Extract the (x, y) coordinate from the center of the cell holding the provided text.  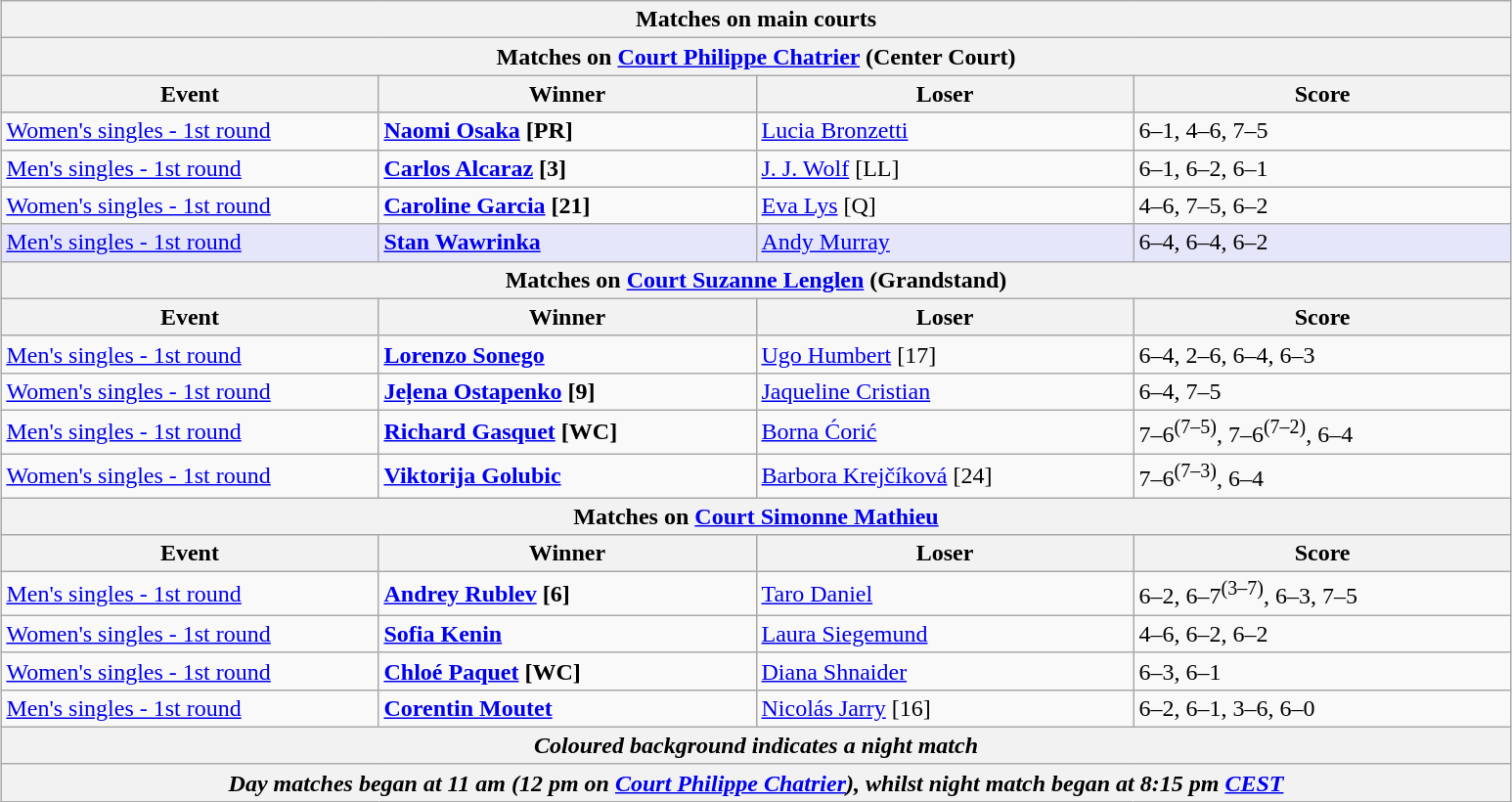
Stan Wawrinka (567, 243)
Andy Murray (945, 243)
6–2, 6–1, 3–6, 6–0 (1322, 708)
Jaqueline Cristian (945, 391)
Ugo Humbert [17] (945, 354)
Sofia Kenin (567, 634)
Caroline Garcia [21] (567, 205)
Laura Siegemund (945, 634)
Viktorija Golubic (567, 475)
6–4, 2–6, 6–4, 6–3 (1322, 354)
Coloured background indicates a night match (756, 745)
Matches on Court Philippe Chatrier (Center Court) (756, 57)
Richard Gasquet [WC] (567, 432)
Borna Ćorić (945, 432)
J. J. Wolf [LL] (945, 168)
Lucia Bronzetti (945, 131)
Lorenzo Sonego (567, 354)
Andrey Rublev [6] (567, 595)
Nicolás Jarry [16] (945, 708)
6–4, 6–4, 6–2 (1322, 243)
Jeļena Ostapenko [9] (567, 391)
Naomi Osaka [PR] (567, 131)
Matches on main courts (756, 20)
6–1, 4–6, 7–5 (1322, 131)
Matches on Court Suzanne Lenglen (Grandstand) (756, 280)
4–6, 7–5, 6–2 (1322, 205)
Taro Daniel (945, 595)
Diana Shnaider (945, 671)
Carlos Alcaraz [3] (567, 168)
Barbora Krejčíková [24] (945, 475)
Chloé Paquet [WC] (567, 671)
6–2, 6–7(3–7), 6–3, 7–5 (1322, 595)
6–1, 6–2, 6–1 (1322, 168)
Corentin Moutet (567, 708)
Matches on Court Simonne Mathieu (756, 516)
7–6(7–5), 7–6(7–2), 6–4 (1322, 432)
Eva Lys [Q] (945, 205)
6–3, 6–1 (1322, 671)
7–6(7–3), 6–4 (1322, 475)
Day matches began at 11 am (12 pm on Court Philippe Chatrier), whilst night match began at 8:15 pm CEST (756, 782)
4–6, 6–2, 6–2 (1322, 634)
6–4, 7–5 (1322, 391)
